From the cell containing the given text, extract its center point as (X, Y) coordinate. 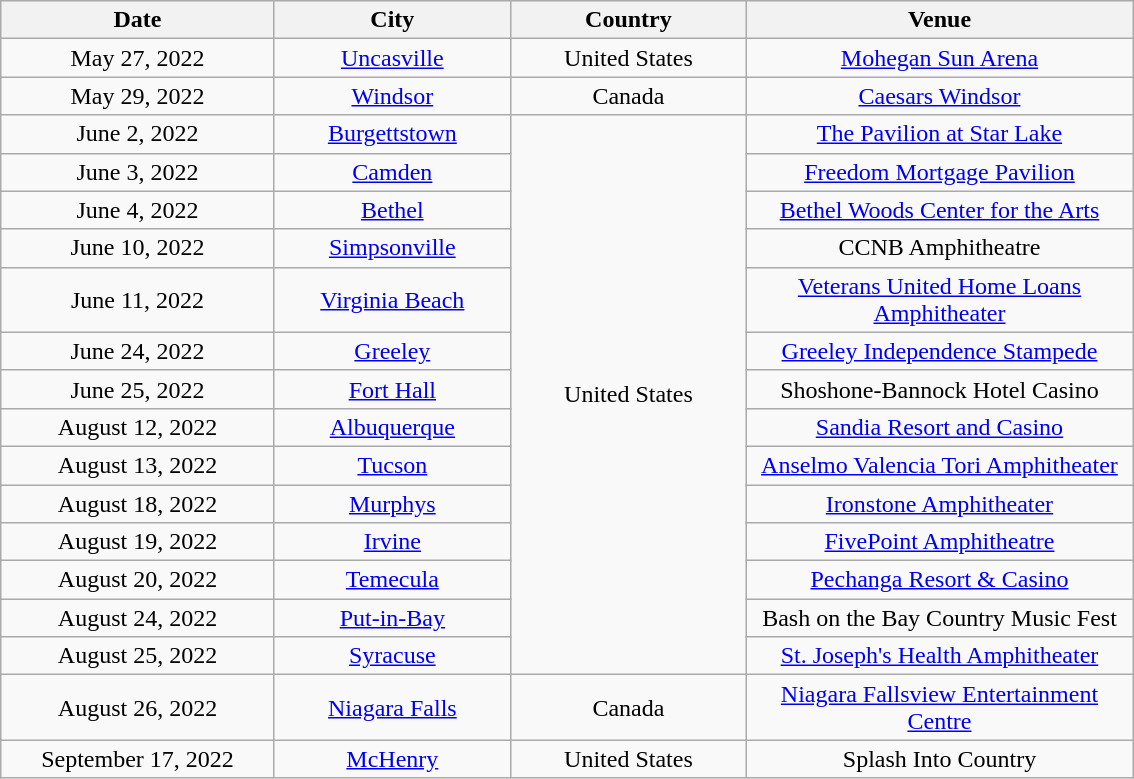
Pechanga Resort & Casino (939, 580)
Murphys (392, 503)
August 24, 2022 (138, 618)
Put-in-Bay (392, 618)
August 13, 2022 (138, 465)
June 11, 2022 (138, 300)
Tucson (392, 465)
May 27, 2022 (138, 58)
Sandia Resort and Casino (939, 427)
Irvine (392, 542)
Bethel Woods Center for the Arts (939, 210)
CCNB Amphitheatre (939, 248)
Caesars Windsor (939, 96)
Splash Into Country (939, 759)
Mohegan Sun Arena (939, 58)
Country (628, 20)
June 25, 2022 (138, 389)
Veterans United Home Loans Amphitheater (939, 300)
Bethel (392, 210)
Uncasville (392, 58)
Albuquerque (392, 427)
June 10, 2022 (138, 248)
Venue (939, 20)
Simpsonville (392, 248)
September 17, 2022 (138, 759)
Shoshone-Bannock Hotel Casino (939, 389)
August 18, 2022 (138, 503)
August 19, 2022 (138, 542)
Anselmo Valencia Tori Amphitheater (939, 465)
Greeley Independence Stampede (939, 351)
June 24, 2022 (138, 351)
McHenry (392, 759)
August 26, 2022 (138, 708)
August 25, 2022 (138, 656)
Bash on the Bay Country Music Fest (939, 618)
Windsor (392, 96)
May 29, 2022 (138, 96)
Niagara Falls (392, 708)
Date (138, 20)
Ironstone Amphitheater (939, 503)
Temecula (392, 580)
August 12, 2022 (138, 427)
June 4, 2022 (138, 210)
The Pavilion at Star Lake (939, 134)
August 20, 2022 (138, 580)
June 3, 2022 (138, 172)
Virginia Beach (392, 300)
June 2, 2022 (138, 134)
Greeley (392, 351)
FivePoint Amphitheatre (939, 542)
Camden (392, 172)
Syracuse (392, 656)
Freedom Mortgage Pavilion (939, 172)
Fort Hall (392, 389)
St. Joseph's Health Amphitheater (939, 656)
City (392, 20)
Burgettstown (392, 134)
Niagara Fallsview Entertainment Centre (939, 708)
